Find where the given text appears and provide that cell's center as (x, y) coordinate. 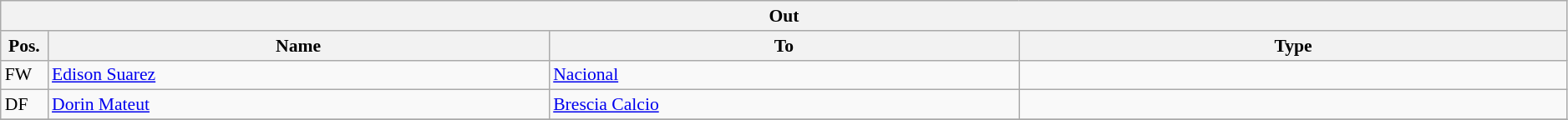
To (784, 46)
Edison Suarez (298, 75)
Pos. (24, 46)
FW (24, 75)
Brescia Calcio (784, 105)
Nacional (784, 75)
DF (24, 105)
Dorin Mateut (298, 105)
Type (1293, 46)
Name (298, 46)
Out (784, 16)
